Determine the [X, Y] coordinate at the center of the cell enclosing the given text.  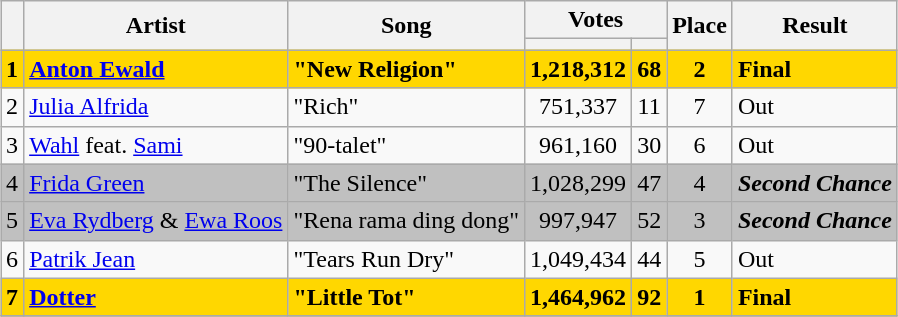
Patrik Jean [156, 259]
44 [650, 259]
1,464,962 [578, 297]
1,218,312 [578, 69]
Eva Rydberg & Ewa Roos [156, 221]
30 [650, 145]
Julia Alfrida [156, 107]
92 [650, 297]
"90-talet" [406, 145]
Dotter [156, 297]
Song [406, 26]
997,947 [578, 221]
52 [650, 221]
Place [700, 26]
1,049,434 [578, 259]
Artist [156, 26]
11 [650, 107]
Frida Green [156, 183]
1,028,299 [578, 183]
Votes [596, 20]
"Rena rama ding dong" [406, 221]
"New Religion" [406, 69]
Anton Ewald [156, 69]
"Little Tot" [406, 297]
Result [814, 26]
"Rich" [406, 107]
Wahl feat. Sami [156, 145]
"Tears Run Dry" [406, 259]
"The Silence" [406, 183]
751,337 [578, 107]
961,160 [578, 145]
47 [650, 183]
68 [650, 69]
